Pinpoint the cell where the given text exists, returning its [x, y] midpoint coordinate. 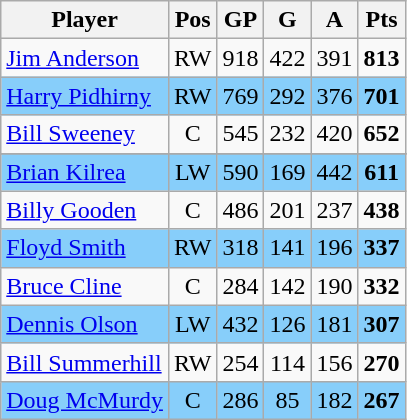
190 [334, 286]
420 [334, 134]
196 [334, 248]
432 [240, 324]
A [334, 20]
Bill Sweeney [85, 134]
611 [382, 172]
Billy Gooden [85, 210]
Floyd Smith [85, 248]
318 [240, 248]
182 [334, 400]
391 [334, 58]
114 [288, 362]
141 [288, 248]
292 [288, 96]
376 [334, 96]
142 [288, 286]
545 [240, 134]
Harry Pidhirny [85, 96]
85 [288, 400]
332 [382, 286]
G [288, 20]
Pts [382, 20]
590 [240, 172]
701 [382, 96]
813 [382, 58]
Brian Kilrea [85, 172]
201 [288, 210]
337 [382, 248]
307 [382, 324]
270 [382, 362]
918 [240, 58]
Dennis Olson [85, 324]
652 [382, 134]
232 [288, 134]
Bruce Cline [85, 286]
126 [288, 324]
237 [334, 210]
486 [240, 210]
Pos [192, 20]
Jim Anderson [85, 58]
Player [85, 20]
Bill Summerhill [85, 362]
286 [240, 400]
438 [382, 210]
254 [240, 362]
267 [382, 400]
442 [334, 172]
156 [334, 362]
422 [288, 58]
284 [240, 286]
169 [288, 172]
GP [240, 20]
769 [240, 96]
181 [334, 324]
Doug McMurdy [85, 400]
